Return the [X, Y] coordinate for the center point of the cell that contains the specified text.  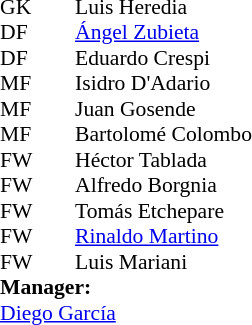
Manager: [126, 287]
Luis Mariani [164, 262]
Juan Gosende [164, 109]
Tomás Etchepare [164, 211]
Ángel Zubieta [164, 33]
Isidro D'Adario [164, 83]
Héctor Tablada [164, 160]
Alfredo Borgnia [164, 185]
Bartolomé Colombo [164, 135]
Eduardo Crespi [164, 58]
Rinaldo Martino [164, 237]
